Search for the cell housing the specified text and yield its [X, Y] center coordinate. 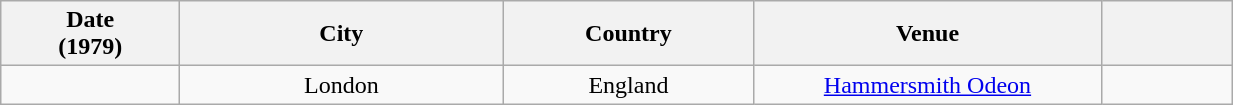
Venue [928, 34]
Country [628, 34]
England [628, 85]
City [342, 34]
Hammersmith Odeon [928, 85]
Date(1979) [90, 34]
London [342, 85]
